Return [x, y] of the center of cell containing provided text 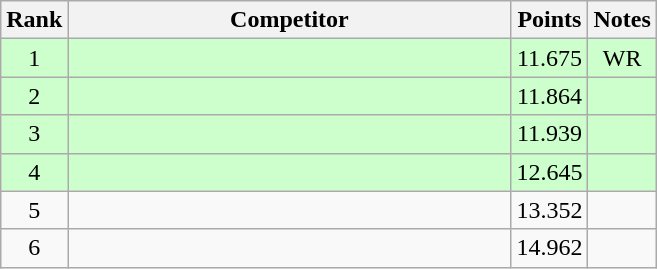
14.962 [550, 248]
6 [34, 248]
11.939 [550, 134]
13.352 [550, 210]
11.864 [550, 96]
Notes [622, 20]
12.645 [550, 172]
Rank [34, 20]
1 [34, 58]
WR [622, 58]
5 [34, 210]
4 [34, 172]
Competitor [290, 20]
11.675 [550, 58]
Points [550, 20]
3 [34, 134]
2 [34, 96]
